Pinpoint the cell where the given text exists, returning its (x, y) midpoint coordinate. 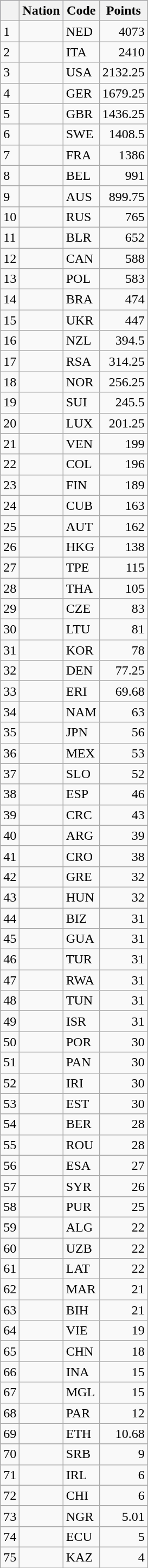
EST (81, 1104)
75 (10, 1557)
72 (10, 1495)
2410 (124, 52)
2 (10, 52)
KOR (81, 650)
64 (10, 1331)
70 (10, 1454)
AUT (81, 526)
17 (10, 361)
652 (124, 237)
71 (10, 1475)
256.25 (124, 382)
50 (10, 1042)
BRA (81, 300)
RWA (81, 980)
765 (124, 217)
34 (10, 712)
SUI (81, 403)
163 (124, 506)
PUR (81, 1207)
HUN (81, 897)
5.01 (124, 1516)
65 (10, 1351)
LAT (81, 1269)
BER (81, 1124)
83 (124, 609)
Code (81, 11)
PAR (81, 1413)
67 (10, 1392)
105 (124, 588)
GRE (81, 877)
62 (10, 1290)
POL (81, 279)
7 (10, 155)
189 (124, 485)
CAN (81, 258)
58 (10, 1207)
8 (10, 176)
JPN (81, 733)
ALG (81, 1227)
45 (10, 939)
61 (10, 1269)
77.25 (124, 671)
10 (10, 217)
NOR (81, 382)
ESA (81, 1165)
INA (81, 1372)
CRO (81, 856)
LUX (81, 423)
KAZ (81, 1557)
COL (81, 464)
DEN (81, 671)
ERI (81, 691)
54 (10, 1124)
ISR (81, 1021)
162 (124, 526)
CZE (81, 609)
991 (124, 176)
SLO (81, 774)
ESP (81, 794)
GBR (81, 114)
10.68 (124, 1434)
74 (10, 1537)
1386 (124, 155)
33 (10, 691)
68 (10, 1413)
MGL (81, 1392)
16 (10, 341)
Points (124, 11)
29 (10, 609)
474 (124, 300)
HKG (81, 547)
199 (124, 444)
VIE (81, 1331)
2132.25 (124, 73)
FIN (81, 485)
23 (10, 485)
IRL (81, 1475)
1 (10, 31)
MEX (81, 753)
13 (10, 279)
3 (10, 73)
314.25 (124, 361)
138 (124, 547)
SWE (81, 134)
LTU (81, 630)
47 (10, 980)
TUR (81, 960)
USA (81, 73)
1679.25 (124, 93)
ROU (81, 1145)
ITA (81, 52)
201.25 (124, 423)
NGR (81, 1516)
42 (10, 877)
VEN (81, 444)
NED (81, 31)
36 (10, 753)
CUB (81, 506)
37 (10, 774)
66 (10, 1372)
UZB (81, 1248)
899.75 (124, 196)
ETH (81, 1434)
14 (10, 300)
POR (81, 1042)
81 (124, 630)
69 (10, 1434)
583 (124, 279)
ARG (81, 835)
57 (10, 1186)
BEL (81, 176)
FRA (81, 155)
TUN (81, 1001)
BLR (81, 237)
48 (10, 1001)
IRI (81, 1083)
55 (10, 1145)
24 (10, 506)
UKR (81, 320)
RSA (81, 361)
SRB (81, 1454)
RUS (81, 217)
Nation (41, 11)
44 (10, 918)
60 (10, 1248)
40 (10, 835)
51 (10, 1062)
AUS (81, 196)
49 (10, 1021)
TPE (81, 567)
PAN (81, 1062)
GUA (81, 939)
394.5 (124, 341)
11 (10, 237)
BIZ (81, 918)
GER (81, 93)
NZL (81, 341)
41 (10, 856)
1408.5 (124, 134)
NAM (81, 712)
59 (10, 1227)
1436.25 (124, 114)
78 (124, 650)
BIH (81, 1310)
35 (10, 733)
THA (81, 588)
245.5 (124, 403)
69.68 (124, 691)
588 (124, 258)
CRC (81, 815)
73 (10, 1516)
447 (124, 320)
CHN (81, 1351)
MAR (81, 1290)
20 (10, 423)
ECU (81, 1537)
115 (124, 567)
4073 (124, 31)
CHI (81, 1495)
SYR (81, 1186)
196 (124, 464)
